Return [x, y] of the center of cell containing provided text 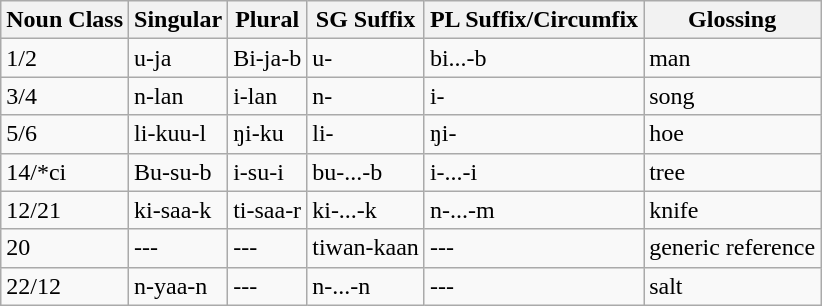
Noun Class [65, 20]
Glossing [732, 20]
song [732, 96]
n-...-n [366, 286]
li-kuu-l [178, 134]
Singular [178, 20]
hoe [732, 134]
i-...-i [534, 172]
5/6 [65, 134]
20 [65, 248]
tiwan-kaan [366, 248]
Bu-su-b [178, 172]
22/12 [65, 286]
ki-saa-k [178, 210]
i-su-i [268, 172]
n-yaa-n [178, 286]
PL Suffix/Circumfix [534, 20]
i-lan [268, 96]
14/*ci [65, 172]
n-...-m [534, 210]
u-ja [178, 58]
12/21 [65, 210]
n-lan [178, 96]
1/2 [65, 58]
Plural [268, 20]
man [732, 58]
ti-saa-r [268, 210]
ŋi- [534, 134]
salt [732, 286]
Bi-ja-b [268, 58]
generic reference [732, 248]
SG Suffix [366, 20]
ŋi-ku [268, 134]
li- [366, 134]
u- [366, 58]
knife [732, 210]
n- [366, 96]
i- [534, 96]
bi...-b [534, 58]
tree [732, 172]
3/4 [65, 96]
ki-...-k [366, 210]
bu-...-b [366, 172]
